Locate the cell with the specified text and output its [X, Y] center coordinate. 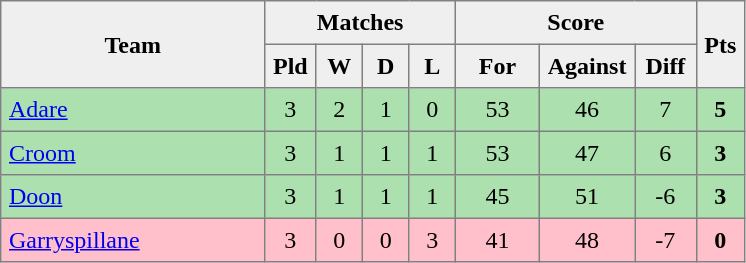
Pts [720, 44]
L [432, 66]
W [339, 66]
Score [576, 23]
51 [586, 197]
48 [586, 240]
6 [666, 153]
2 [339, 110]
Doon [133, 197]
Team [133, 44]
46 [586, 110]
5 [720, 110]
45 [497, 197]
47 [586, 153]
Pld [290, 66]
-7 [666, 240]
41 [497, 240]
Croom [133, 153]
Matches [360, 23]
Against [586, 66]
Diff [666, 66]
For [497, 66]
-6 [666, 197]
Adare [133, 110]
D [385, 66]
Garryspillane [133, 240]
7 [666, 110]
